Capture the cell that displays the provided text and extract its (X, Y) central coordinate. 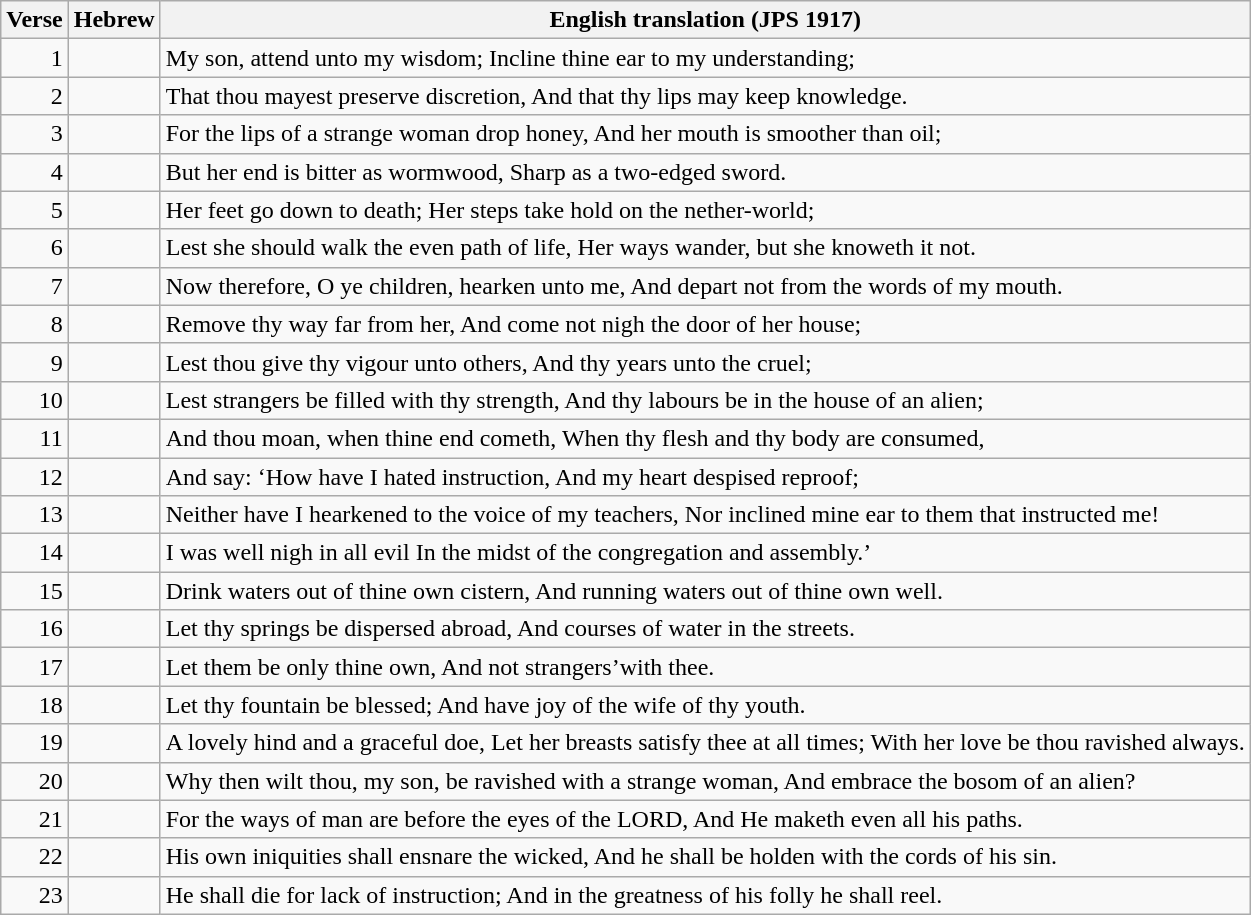
Lest she should walk the even path of life, Her ways wander, but she knoweth it not. (705, 248)
18 (35, 705)
Why then wilt thou, my son, be ravished with a strange woman, And embrace the bosom of an alien? (705, 781)
14 (35, 553)
I was well nigh in all evil In the midst of the congregation and assembly.’ (705, 553)
9 (35, 362)
8 (35, 324)
6 (35, 248)
4 (35, 172)
For the ways of man are before the eyes of the LORD, And He maketh even all his paths. (705, 819)
22 (35, 857)
Hebrew (114, 20)
Let them be only thine own, And not strangers’with thee. (705, 667)
2 (35, 96)
His own iniquities shall ensnare the wicked, And he shall be holden with the cords of his sin. (705, 857)
He shall die for lack of instruction; And in the greatness of his folly he shall reel. (705, 895)
16 (35, 629)
19 (35, 743)
10 (35, 400)
Her feet go down to death; Her steps take hold on the nether-world; (705, 210)
A lovely hind and a graceful doe, Let her breasts satisfy thee at all times; With her love be thou ravished always. (705, 743)
And say: ‘How have I hated instruction, And my heart despised reproof; (705, 477)
Let thy springs be dispersed abroad, And courses of water in the streets. (705, 629)
7 (35, 286)
For the lips of a strange woman drop honey, And her mouth is smoother than oil; (705, 134)
Lest thou give thy vigour unto others, And thy years unto the cruel; (705, 362)
12 (35, 477)
My son, attend unto my wisdom; Incline thine ear to my understanding; (705, 58)
11 (35, 438)
Lest strangers be filled with thy strength, And thy labours be in the house of an alien; (705, 400)
Neither have I hearkened to the voice of my teachers, Nor inclined mine ear to them that instructed me! (705, 515)
That thou mayest preserve discretion, And that thy lips may keep knowledge. (705, 96)
Remove thy way far from her, And come not nigh the door of her house; (705, 324)
Verse (35, 20)
17 (35, 667)
3 (35, 134)
1 (35, 58)
13 (35, 515)
15 (35, 591)
But her end is bitter as wormwood, Sharp as a two-edged sword. (705, 172)
23 (35, 895)
English translation (JPS 1917) (705, 20)
Now therefore, O ye children, hearken unto me, And depart not from the words of my mouth. (705, 286)
Drink waters out of thine own cistern, And running waters out of thine own well. (705, 591)
5 (35, 210)
21 (35, 819)
20 (35, 781)
And thou moan, when thine end cometh, When thy flesh and thy body are consumed, (705, 438)
Let thy fountain be blessed; And have joy of the wife of thy youth. (705, 705)
